Determine the (x, y) coordinate at the center of the cell enclosing the given text.  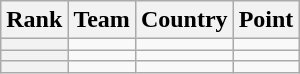
Country (184, 20)
Team (102, 20)
Point (266, 20)
Rank (34, 20)
